Capture the cell that displays the provided text and extract its [X, Y] central coordinate. 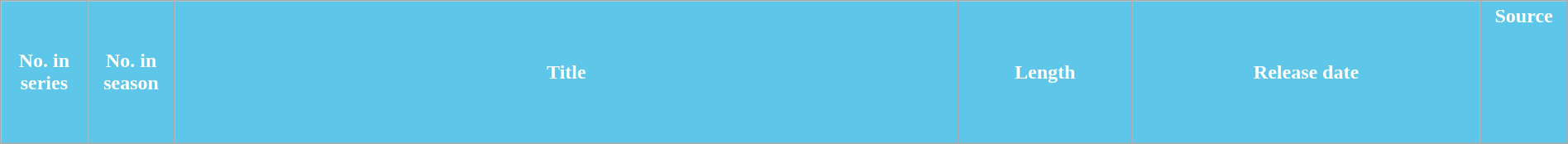
Title [566, 73]
No. inseason [131, 73]
No. inseries [45, 73]
Release date [1307, 73]
Length [1045, 73]
Source [1523, 73]
